Output the (X, Y) coordinate of the center of the cell containing the given text.  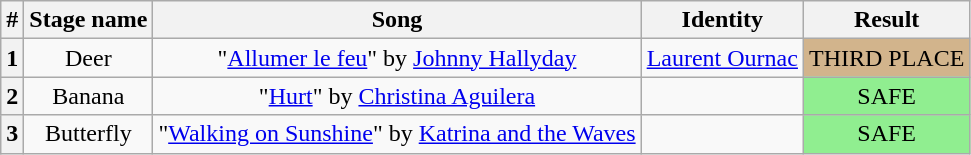
"Allumer le feu" by Johnny Hallyday (397, 58)
"Walking on Sunshine" by Katrina and the Waves (397, 134)
Stage name (88, 20)
Deer (88, 58)
3 (12, 134)
# (12, 20)
2 (12, 96)
Laurent Ournac (722, 58)
"Hurt" by Christina Aguilera (397, 96)
THIRD PLACE (886, 58)
Butterfly (88, 134)
Result (886, 20)
Banana (88, 96)
Identity (722, 20)
Song (397, 20)
1 (12, 58)
